For the text-containing cell, return its midpoint in (X, Y) coordinate format. 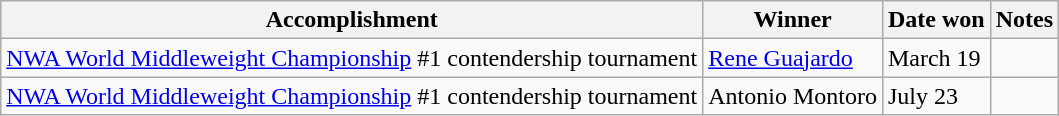
Rene Guajardo (793, 58)
Date won (936, 20)
March 19 (936, 58)
Winner (793, 20)
Notes (1024, 20)
July 23 (936, 96)
Accomplishment (352, 20)
Antonio Montoro (793, 96)
